Search for the cell housing the specified text and yield its (X, Y) center coordinate. 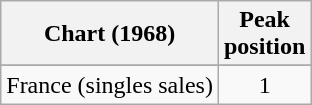
Chart (1968) (110, 34)
Peakposition (264, 34)
France (singles sales) (110, 85)
1 (264, 85)
